For the text-containing cell, return its midpoint in [x, y] coordinate format. 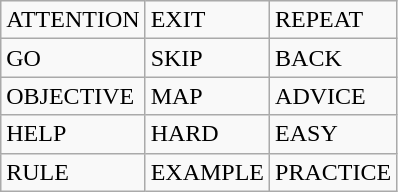
HELP [73, 134]
EXAMPLE [207, 172]
REPEAT [334, 20]
HARD [207, 134]
SKIP [207, 58]
BACK [334, 58]
EASY [334, 134]
EXIT [207, 20]
ATTENTION [73, 20]
ADVICE [334, 96]
OBJECTIVE [73, 96]
RULE [73, 172]
PRACTICE [334, 172]
MAP [207, 96]
GO [73, 58]
